Capture the cell that displays the provided text and extract its [x, y] central coordinate. 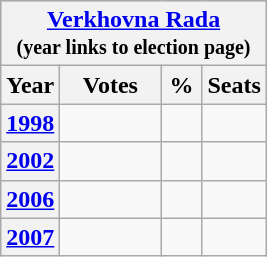
2006 [30, 199]
2007 [30, 237]
Verkhovna Rada(year links to election page) [134, 34]
Votes [110, 85]
2002 [30, 161]
% [182, 85]
1998 [30, 123]
Seats [234, 85]
Year [30, 85]
